For the text-containing cell, return its midpoint in [X, Y] coordinate format. 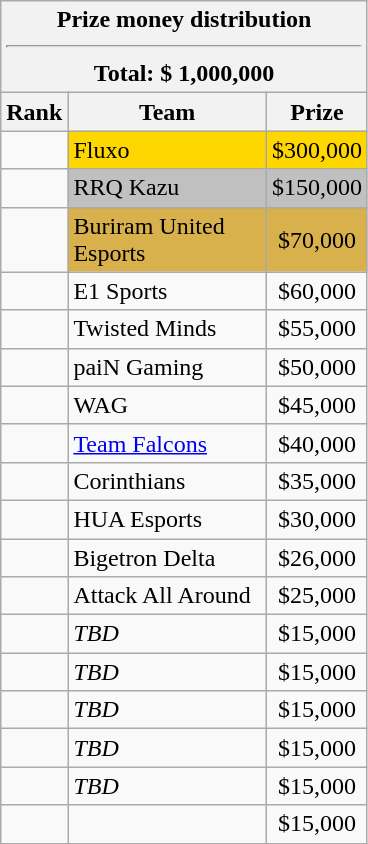
Corinthians [168, 481]
Bigetron Delta [168, 557]
Team [168, 112]
Fluxo [168, 150]
$26,000 [316, 557]
$40,000 [316, 443]
Attack All Around [168, 596]
$50,000 [316, 367]
E1 Sports [168, 291]
paiN Gaming [168, 367]
$70,000 [316, 240]
$60,000 [316, 291]
Prize money distribution Total: $ 1,000,000 [184, 47]
$25,000 [316, 596]
$150,000 [316, 188]
Prize [316, 112]
$300,000 [316, 150]
$30,000 [316, 519]
Team Falcons [168, 443]
HUA Esports [168, 519]
$35,000 [316, 481]
$45,000 [316, 405]
$55,000 [316, 329]
Buriram United Esports [168, 240]
Twisted Minds [168, 329]
Rank [34, 112]
WAG [168, 405]
RRQ Kazu [168, 188]
